Provide the (X, Y) coordinate of the cell's center where the given text is located.  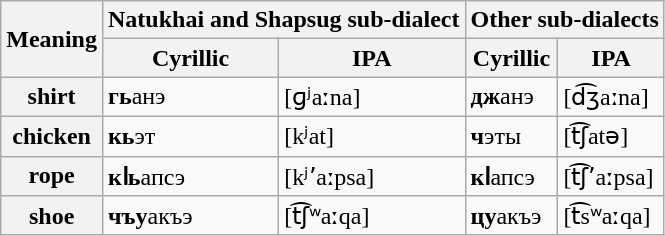
Meaning (52, 39)
цуакъэ (512, 216)
джанэ (512, 97)
чъуакъэ (190, 216)
гьанэ (190, 97)
Natukhai and Shapsug sub-dialect (284, 20)
[t͡ʃʷaːqa] (372, 216)
[t͡ʃatə] (611, 136)
[t͡ʃʼaːpsa] (611, 176)
[d͡ʒaːna] (611, 97)
кӏьапсэ (190, 176)
[t͡sʷaːqa] (611, 216)
кьэт (190, 136)
[ɡʲaːna] (372, 97)
chicken (52, 136)
[kʲʼaːpsa] (372, 176)
Other sub-dialects (564, 20)
shirt (52, 97)
[kʲat] (372, 136)
rope (52, 176)
кӏапсэ (512, 176)
shoe (52, 216)
чэты (512, 136)
